Return the [X, Y] coordinate for the center point of the cell that contains the specified text.  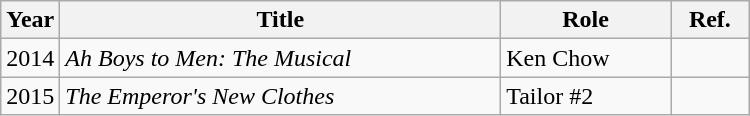
The Emperor's New Clothes [280, 96]
Year [30, 20]
Role [586, 20]
2014 [30, 58]
Title [280, 20]
Ref. [710, 20]
Tailor #2 [586, 96]
Ah Boys to Men: The Musical [280, 58]
2015 [30, 96]
Ken Chow [586, 58]
